Return the [X, Y] coordinate for the center point of the cell that contains the specified text.  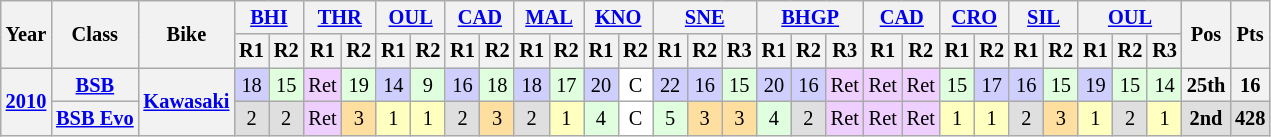
MAL [548, 17]
2nd [1206, 118]
KNO [618, 17]
BHGP [810, 17]
Bike [186, 34]
Kawasaki [186, 102]
Pts [1250, 34]
BHI [268, 17]
Class [94, 34]
2010 [26, 102]
5 [670, 118]
Pos [1206, 34]
SNE [705, 17]
22 [670, 85]
BSB [94, 85]
CRO [974, 17]
9 [428, 85]
SIL [1044, 17]
25th [1206, 85]
BSB Evo [94, 118]
THR [340, 17]
Year [26, 34]
428 [1250, 118]
